Pinpoint the cell where the given text exists, returning its [X, Y] midpoint coordinate. 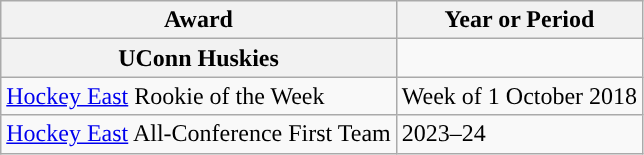
Week of 1 October 2018 [519, 96]
Year or Period [519, 20]
Award [199, 20]
Hockey East All-Conference First Team [199, 134]
2023–24 [519, 134]
UConn Huskies [199, 58]
Hockey East Rookie of the Week [199, 96]
